Pinpoint the cell where the given text exists, returning its [x, y] midpoint coordinate. 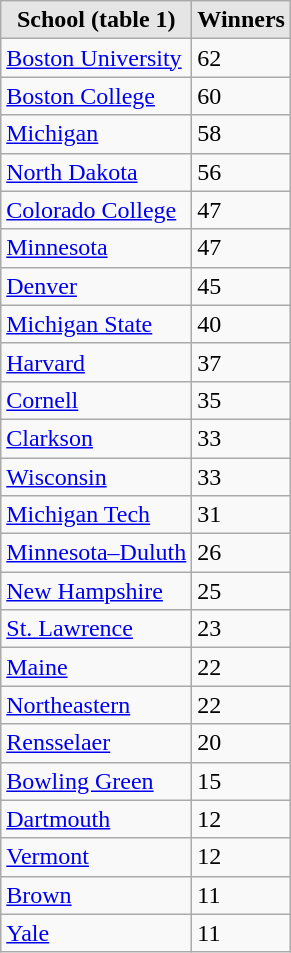
Rensselaer [96, 743]
35 [242, 400]
26 [242, 553]
Bowling Green [96, 781]
North Dakota [96, 172]
62 [242, 58]
Wisconsin [96, 477]
40 [242, 324]
Michigan [96, 134]
Minnesota [96, 248]
Michigan Tech [96, 515]
Cornell [96, 400]
20 [242, 743]
23 [242, 629]
Clarkson [96, 438]
Harvard [96, 362]
56 [242, 172]
Northeastern [96, 705]
New Hampshire [96, 591]
Maine [96, 667]
Vermont [96, 857]
37 [242, 362]
Colorado College [96, 210]
25 [242, 591]
31 [242, 515]
60 [242, 96]
Dartmouth [96, 819]
School (table 1) [96, 20]
Michigan State [96, 324]
Boston University [96, 58]
58 [242, 134]
Brown [96, 895]
Denver [96, 286]
Yale [96, 933]
St. Lawrence [96, 629]
Boston College [96, 96]
Minnesota–Duluth [96, 553]
Winners [242, 20]
45 [242, 286]
15 [242, 781]
